Search for the cell housing the specified text and yield its [X, Y] center coordinate. 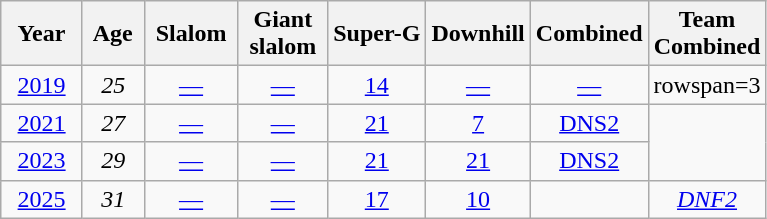
Giant slalom [283, 34]
rowspan=3 [707, 85]
14 [377, 85]
31 [113, 199]
7 [478, 123]
DNF2 [707, 199]
2021 [42, 123]
27 [113, 123]
2023 [42, 161]
Super-G [377, 34]
2025 [42, 199]
Combined [589, 34]
Year [42, 34]
17 [377, 199]
10 [478, 199]
2019 [42, 85]
25 [113, 85]
29 [113, 161]
TeamCombined [707, 34]
Slalom [191, 34]
Downhill [478, 34]
Age [113, 34]
